Find where the given text appears and provide that cell's center as [x, y] coordinate. 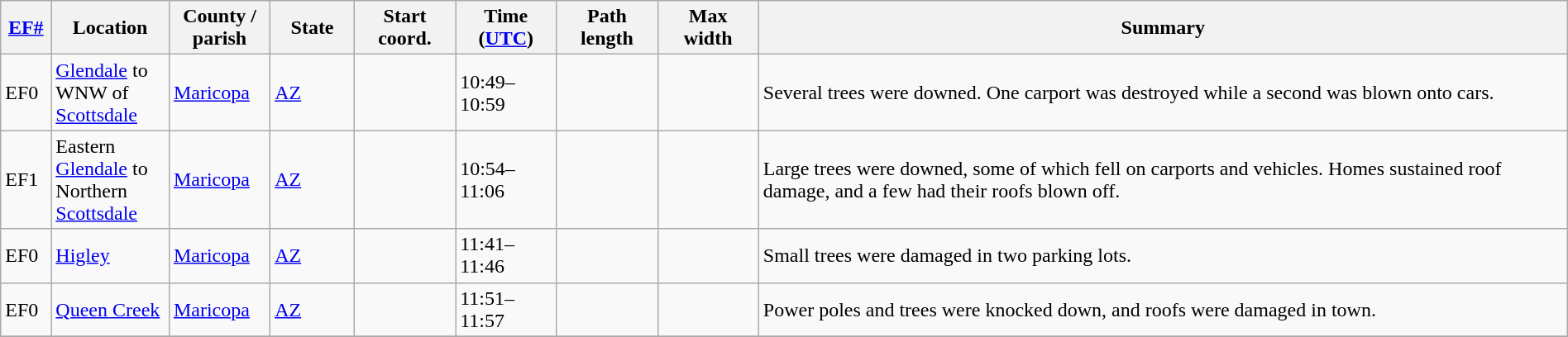
11:51–11:57 [506, 309]
Large trees were downed, some of which fell on carports and vehicles. Homes sustained roof damage, and a few had their roofs blown off. [1163, 180]
EF# [26, 28]
11:41–11:46 [506, 256]
Time (UTC) [506, 28]
Location [111, 28]
Path length [607, 28]
Summary [1163, 28]
Higley [111, 256]
Glendale to WNW of Scottsdale [111, 93]
County / parish [219, 28]
State [313, 28]
Queen Creek [111, 309]
EF1 [26, 180]
Eastern Glendale to Northern Scottsdale [111, 180]
Start coord. [404, 28]
Max width [708, 28]
10:49–10:59 [506, 93]
Small trees were damaged in two parking lots. [1163, 256]
Power poles and trees were knocked down, and roofs were damaged in town. [1163, 309]
Several trees were downed. One carport was destroyed while a second was blown onto cars. [1163, 93]
10:54–11:06 [506, 180]
